Provide the (X, Y) coordinate of the cell's center where the given text is located.  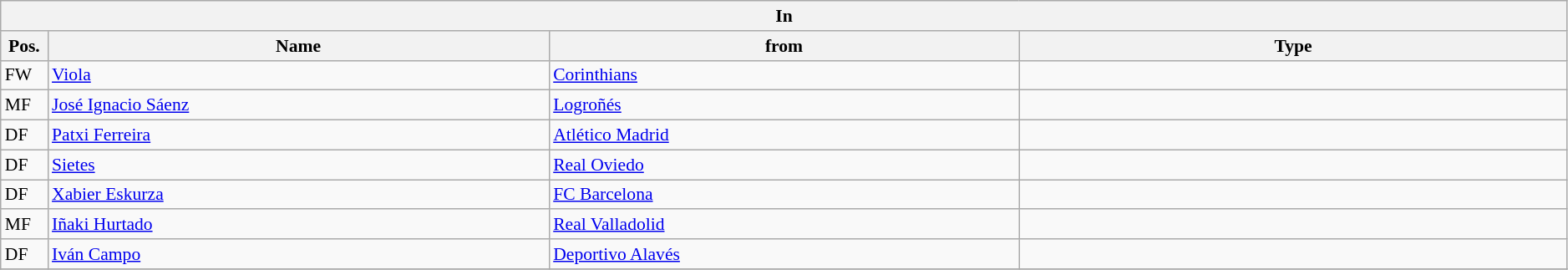
Logroñés (784, 105)
In (784, 16)
Real Valladolid (784, 225)
from (784, 46)
Patxi Ferreira (298, 135)
Type (1293, 46)
Iñaki Hurtado (298, 225)
Corinthians (784, 75)
José Ignacio Sáenz (298, 105)
FW (24, 75)
Atlético Madrid (784, 135)
Sietes (298, 165)
Pos. (24, 46)
Viola (298, 75)
Xabier Eskurza (298, 195)
FC Barcelona (784, 195)
Real Oviedo (784, 165)
Deportivo Alavés (784, 254)
Name (298, 46)
Iván Campo (298, 254)
